Provide the (x, y) coordinate of the cell's center where the given text is located.  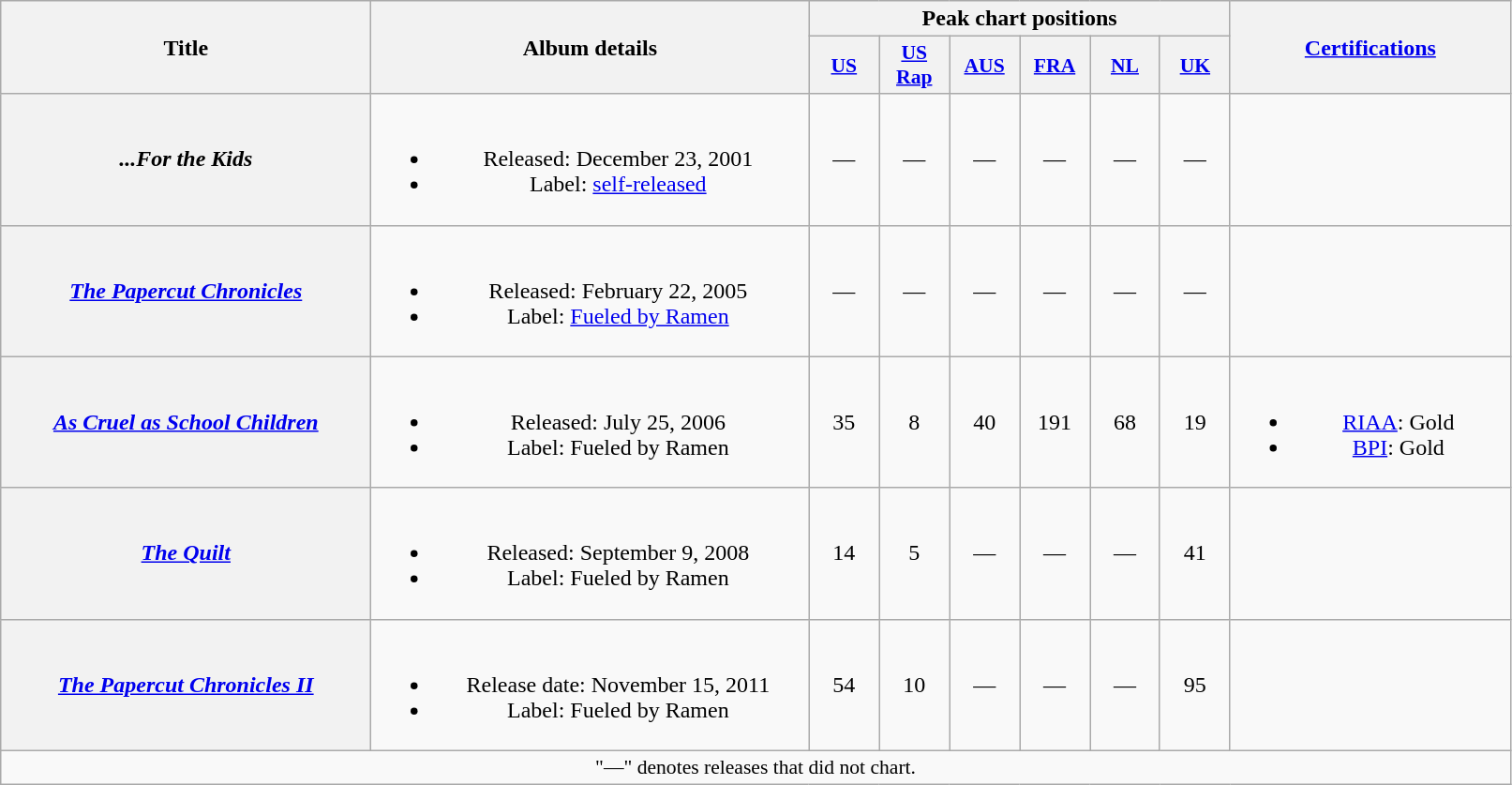
The Papercut Chronicles II (186, 685)
Released: September 9, 2008Label: Fueled by Ramen (591, 553)
Released: July 25, 2006Label: Fueled by Ramen (591, 422)
AUS (984, 66)
Peak chart positions (1020, 19)
14 (844, 553)
54 (844, 685)
35 (844, 422)
Released: December 23, 2001Label: self-released (591, 159)
US Rap (915, 66)
US (844, 66)
As Cruel as School Children (186, 422)
UK (1194, 66)
95 (1194, 685)
RIAA: GoldBPI: Gold (1370, 422)
40 (984, 422)
5 (915, 553)
"—" denotes releases that did not chart. (756, 767)
...For the Kids (186, 159)
10 (915, 685)
19 (1194, 422)
FRA (1055, 66)
Release date: November 15, 2011Label: Fueled by Ramen (591, 685)
The Papercut Chronicles (186, 291)
Certifications (1370, 47)
68 (1125, 422)
Album details (591, 47)
191 (1055, 422)
Title (186, 47)
Released: February 22, 2005Label: Fueled by Ramen (591, 291)
NL (1125, 66)
41 (1194, 553)
The Quilt (186, 553)
8 (915, 422)
